Pinpoint the cell where the given text exists, returning its (X, Y) midpoint coordinate. 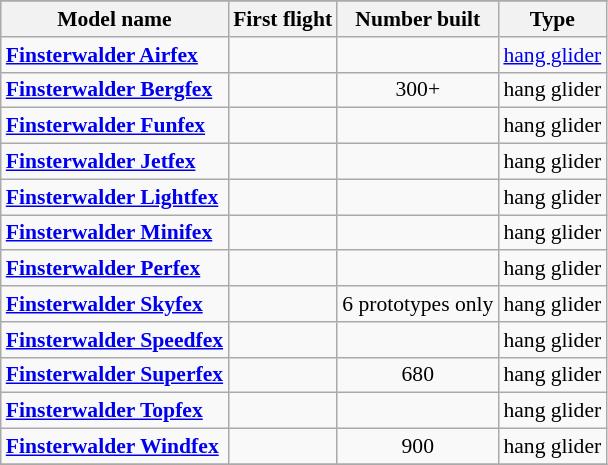
First flight (282, 19)
Finsterwalder Windfex (114, 447)
6 prototypes only (418, 304)
Finsterwalder Bergfex (114, 90)
300+ (418, 90)
900 (418, 447)
Number built (418, 19)
Type (552, 19)
Finsterwalder Jetfex (114, 162)
Finsterwalder Funfex (114, 126)
Finsterwalder Minifex (114, 233)
Model name (114, 19)
Finsterwalder Airfex (114, 55)
Finsterwalder Perfex (114, 269)
Finsterwalder Lightfex (114, 197)
Finsterwalder Speedfex (114, 340)
Finsterwalder Skyfex (114, 304)
680 (418, 375)
Finsterwalder Topfex (114, 411)
Finsterwalder Superfex (114, 375)
